Return [x, y] of the center of cell containing provided text 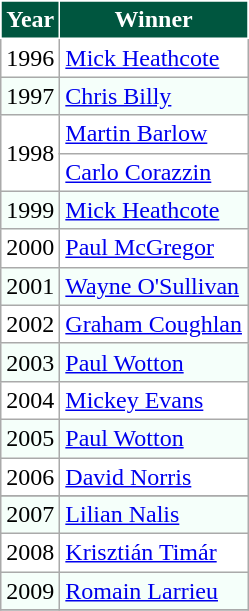
2003 [30, 362]
1997 [30, 96]
2006 [30, 477]
2001 [30, 286]
Carlo Corazzin [154, 172]
2002 [30, 324]
2009 [30, 591]
Martin Barlow [154, 134]
David Norris [154, 477]
Graham Coughlan [154, 324]
1998 [30, 153]
Year [30, 20]
2005 [30, 438]
Mickey Evans [154, 400]
2004 [30, 400]
Krisztián Timár [154, 553]
2000 [30, 248]
Paul McGregor [154, 248]
1999 [30, 210]
Lilian Nalis [154, 515]
Romain Larrieu [154, 591]
1996 [30, 58]
2007 [30, 515]
Chris Billy [154, 96]
2008 [30, 553]
Wayne O'Sullivan [154, 286]
Winner [154, 20]
